Return the (x, y) coordinate for the center point of the cell that contains the specified text.  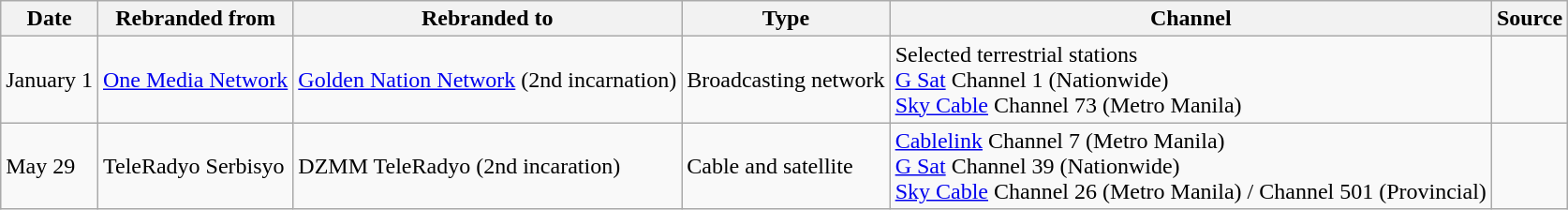
Date (50, 19)
Source (1529, 19)
Cablelink Channel 7 (Metro Manila)G Sat Channel 39 (Nationwide)Sky Cable Channel 26 (Metro Manila) / Channel 501 (Provincial) (1191, 166)
One Media Network (195, 80)
Rebranded from (195, 19)
Type (786, 19)
May 29 (50, 166)
DZMM TeleRadyo (2nd incaration) (487, 166)
January 1 (50, 80)
Channel (1191, 19)
Cable and satellite (786, 166)
Broadcasting network (786, 80)
Selected terrestrial stationsG Sat Channel 1 (Nationwide)Sky Cable Channel 73 (Metro Manila) (1191, 80)
Rebranded to (487, 19)
Golden Nation Network (2nd incarnation) (487, 80)
TeleRadyo Serbisyo (195, 166)
